Scan for the cell matching the given text and deliver its (x, y) coordinate at center. 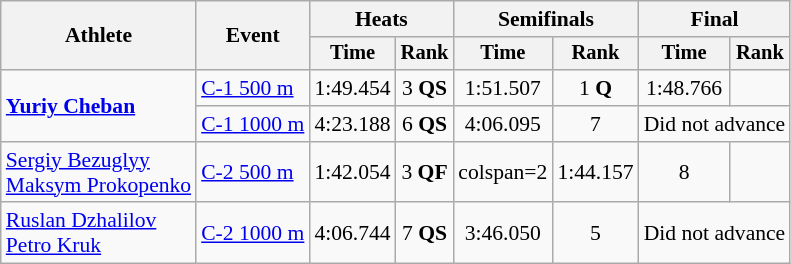
C-2 500 m (252, 172)
7 QS (425, 234)
3:46.050 (502, 234)
Ruslan DzhalilovPetro Kruk (98, 234)
C-1 500 m (252, 88)
1:51.507 (502, 88)
Heats (381, 19)
Event (252, 36)
Yuriy Cheban (98, 106)
Semifinals (546, 19)
4:06.744 (352, 234)
Athlete (98, 36)
4:23.188 (352, 124)
Sergiy BezuglyyMaksym Prokopenko (98, 172)
3 QF (425, 172)
1:44.157 (595, 172)
1:49.454 (352, 88)
Final (715, 19)
7 (595, 124)
8 (684, 172)
5 (595, 234)
3 QS (425, 88)
C-2 1000 m (252, 234)
1 Q (595, 88)
1:42.054 (352, 172)
1:48.766 (684, 88)
colspan=2 (502, 172)
4:06.095 (502, 124)
C-1 1000 m (252, 124)
6 QS (425, 124)
